Search for the cell housing the specified text and yield its (X, Y) center coordinate. 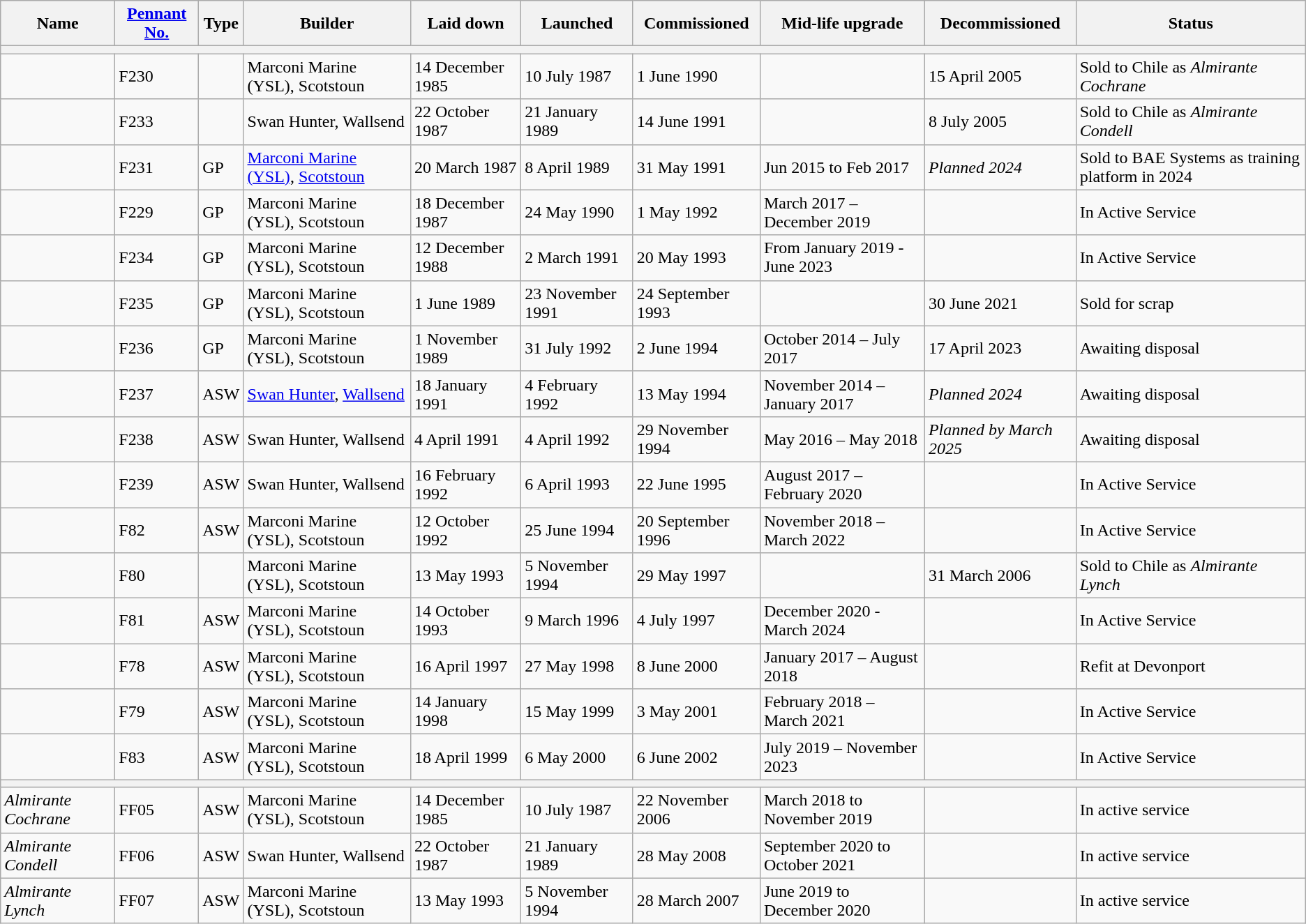
4 April 1992 (578, 439)
9 March 1996 (578, 621)
F238 (157, 439)
28 May 2008 (696, 855)
FF05 (157, 810)
Almirante Cochrane (58, 810)
June 2019 to December 2020 (842, 901)
1 June 1989 (465, 303)
18 April 1999 (465, 757)
20 September 1996 (696, 530)
12 December 1988 (465, 258)
1 May 1992 (696, 212)
May 2016 – May 2018 (842, 439)
27 May 1998 (578, 667)
March 2018 to November 2019 (842, 810)
20 March 1987 (465, 167)
18 December 1987 (465, 212)
20 May 1993 (696, 258)
Refit at Devonport (1190, 667)
16 April 1997 (465, 667)
F78 (157, 667)
September 2020 to October 2021 (842, 855)
January 2017 – August 2018 (842, 667)
31 May 1991 (696, 167)
F229 (157, 212)
F233 (157, 121)
29 November 1994 (696, 439)
Laid down (465, 24)
17 April 2023 (1000, 349)
14 June 1991 (696, 121)
Sold to BAE Systems as training platform in 2024 (1190, 167)
23 November 1991 (578, 303)
Launched (578, 24)
F80 (157, 576)
Status (1190, 24)
2 June 1994 (696, 349)
From January 2019 - June 2023 (842, 258)
F81 (157, 621)
8 July 2005 (1000, 121)
16 February 1992 (465, 484)
4 April 1991 (465, 439)
F234 (157, 258)
F239 (157, 484)
31 July 1992 (578, 349)
FF06 (157, 855)
March 2017 – December 2019 (842, 212)
Name (58, 24)
July 2019 – November 2023 (842, 757)
Commissioned (696, 24)
Almirante Lynch (58, 901)
Mid-life upgrade (842, 24)
August 2017 – February 2020 (842, 484)
October 2014 – July 2017 (842, 349)
FF07 (157, 901)
Almirante Condell (58, 855)
18 January 1991 (465, 393)
Builder (326, 24)
F79 (157, 711)
29 May 1997 (696, 576)
4 July 1997 (696, 621)
2 March 1991 (578, 258)
February 2018 – March 2021 (842, 711)
22 November 2006 (696, 810)
Sold to Chile as Almirante Condell (1190, 121)
F82 (157, 530)
November 2014 – January 2017 (842, 393)
1 June 1990 (696, 77)
F237 (157, 393)
Sold to Chile as Almirante Lynch (1190, 576)
Sold for scrap (1190, 303)
25 June 1994 (578, 530)
13 May 1994 (696, 393)
Sold to Chile as Almirante Cochrane (1190, 77)
31 March 2006 (1000, 576)
24 May 1990 (578, 212)
3 May 2001 (696, 711)
28 March 2007 (696, 901)
24 September 1993 (696, 303)
November 2018 – March 2022 (842, 530)
4 February 1992 (578, 393)
14 January 1998 (465, 711)
Jun 2015 to Feb 2017 (842, 167)
8 April 1989 (578, 167)
30 June 2021 (1000, 303)
1 November 1989 (465, 349)
6 May 2000 (578, 757)
F236 (157, 349)
12 October 1992 (465, 530)
15 May 1999 (578, 711)
December 2020 - March 2024 (842, 621)
15 April 2005 (1000, 77)
14 October 1993 (465, 621)
Type (221, 24)
22 June 1995 (696, 484)
F235 (157, 303)
Pennant No. (157, 24)
F83 (157, 757)
6 June 2002 (696, 757)
Decommissioned (1000, 24)
F230 (157, 77)
F231 (157, 167)
8 June 2000 (696, 667)
Planned by March 2025 (1000, 439)
6 April 1993 (578, 484)
